Detect which cell encompasses the target text, then output its [x, y] center coordinate. 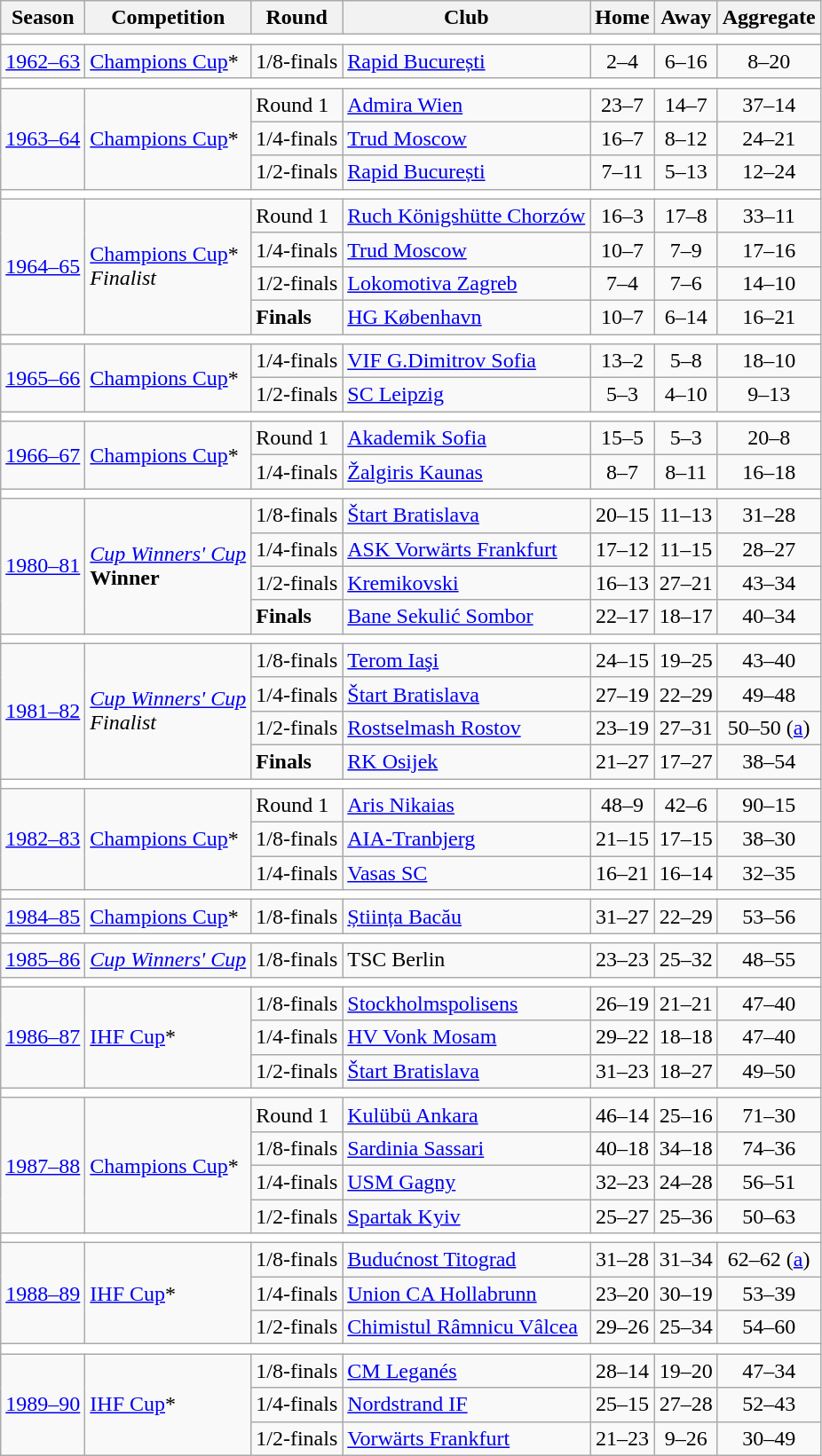
2–4 [622, 61]
Season [43, 18]
47–34 [769, 1371]
4–10 [685, 395]
53–39 [769, 1294]
42–6 [685, 806]
18–10 [769, 361]
Rostselmash Rostov [467, 728]
Champions Cup* Finalist [169, 266]
Ruch Königshütte Chorzów [467, 216]
SC Leipzig [467, 395]
13–2 [622, 361]
1966–67 [43, 455]
12–24 [769, 172]
23–7 [622, 105]
8–7 [622, 472]
Sardinia Sassari [467, 1148]
Budućnost Titograd [467, 1260]
48–9 [622, 806]
30–49 [769, 1438]
Kremikovski [467, 583]
16–7 [622, 138]
Club [467, 18]
40–18 [622, 1148]
HG København [467, 317]
34–18 [685, 1148]
7–11 [622, 172]
Competition [169, 18]
16–13 [622, 583]
24–21 [769, 138]
16–14 [685, 873]
32–23 [622, 1182]
Cup Winners' Cup Finalist [169, 711]
23–23 [622, 960]
Chimistul Râmnicu Vâlcea [467, 1327]
25–16 [685, 1114]
43–40 [769, 660]
1964–65 [43, 266]
14–7 [685, 105]
7–4 [622, 283]
30–19 [685, 1294]
18–18 [685, 1037]
17–15 [685, 839]
8–12 [685, 138]
Away [685, 18]
1985–86 [43, 960]
Aris Nikaias [467, 806]
46–14 [622, 1114]
17–8 [685, 216]
25–34 [685, 1327]
1989–90 [43, 1405]
16–3 [622, 216]
15–5 [622, 438]
27–21 [685, 583]
38–30 [769, 839]
24–28 [685, 1182]
22–17 [622, 617]
Vorwärts Frankfurt [467, 1438]
18–27 [685, 1071]
9–13 [769, 395]
21–21 [685, 1003]
24–15 [622, 660]
1988–89 [43, 1294]
33–11 [769, 216]
28–27 [769, 549]
25–27 [622, 1216]
1963–64 [43, 138]
Round [296, 18]
21–23 [622, 1438]
11–15 [685, 549]
Spartak Kyiv [467, 1216]
31–27 [622, 917]
31–23 [622, 1071]
Lokomotiva Zagreb [467, 283]
Aggregate [769, 18]
RK Osijek [467, 761]
CM Leganés [467, 1371]
Nordstrand IF [467, 1405]
1986–87 [43, 1037]
29–26 [622, 1327]
9–26 [685, 1438]
38–54 [769, 761]
27–31 [685, 728]
Žalgiris Kaunas [467, 472]
11–13 [685, 516]
Kulübü Ankara [467, 1114]
7–6 [685, 283]
48–55 [769, 960]
23–20 [622, 1294]
17–27 [685, 761]
18–17 [685, 617]
Stockholmspolisens [467, 1003]
50–50 (a) [769, 728]
52–43 [769, 1405]
Union CA Hollabrunn [467, 1294]
32–35 [769, 873]
25–32 [685, 960]
31–34 [685, 1260]
37–14 [769, 105]
TSC Berlin [467, 960]
27–28 [685, 1405]
HV Vonk Mosam [467, 1037]
71–30 [769, 1114]
16–18 [769, 472]
25–36 [685, 1216]
62–62 (a) [769, 1260]
ASK Vorwärts Frankfurt [467, 549]
Știința Bacău [467, 917]
1962–63 [43, 61]
50–63 [769, 1216]
21–15 [622, 839]
1982–83 [43, 839]
1981–82 [43, 711]
Cup Winners' Cup Winner [169, 566]
53–56 [769, 917]
21–27 [622, 761]
AIA-Tranbjerg [467, 839]
Akademik Sofia [467, 438]
43–34 [769, 583]
19–20 [685, 1371]
8–11 [685, 472]
40–34 [769, 617]
Bane Sekulić Sombor [467, 617]
1965–66 [43, 378]
1980–81 [43, 566]
26–19 [622, 1003]
VIF G.Dimitrov Sofia [467, 361]
5–8 [685, 361]
17–16 [769, 249]
20–8 [769, 438]
Home [622, 18]
Vasas SC [467, 873]
74–36 [769, 1148]
17–12 [622, 549]
20–15 [622, 516]
28–14 [622, 1371]
29–22 [622, 1037]
27–19 [622, 694]
5–13 [685, 172]
8–20 [769, 61]
56–51 [769, 1182]
54–60 [769, 1327]
USM Gagny [467, 1182]
7–9 [685, 249]
14–10 [769, 283]
6–14 [685, 317]
Cup Winners' Cup [169, 960]
6–16 [685, 61]
23–19 [622, 728]
Admira Wien [467, 105]
25–15 [622, 1405]
1984–85 [43, 917]
90–15 [769, 806]
19–25 [685, 660]
Terom Iaşi [467, 660]
1987–88 [43, 1165]
49–50 [769, 1071]
49–48 [769, 694]
